Find where the given text appears and provide that cell's center as (X, Y) coordinate. 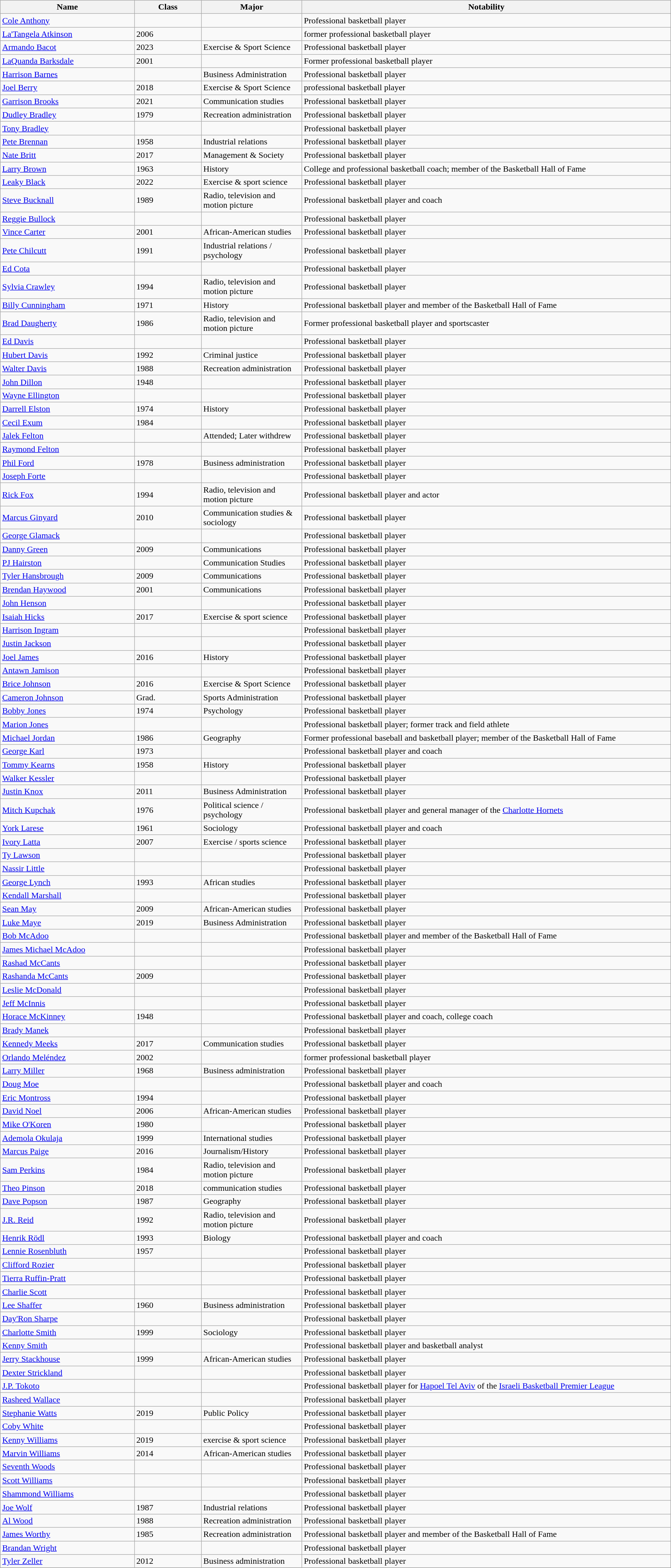
PJ Hairston (67, 563)
Harrison Ingram (67, 630)
Lee Shaffer (67, 1305)
Justin Jackson (67, 643)
Sean May (67, 909)
Ed Cota (67, 269)
Harrison Barnes (67, 74)
Sylvia Crawley (67, 287)
Marcus Paige (67, 1151)
Kennedy Meeks (67, 1044)
Kendall Marshall (67, 896)
College and professional basketball coach; member of the Basketball Hall of Fame (486, 169)
1957 (168, 1251)
1973 (168, 751)
1991 (168, 251)
John Dillon (67, 382)
Pete Chilcutt (67, 251)
exercise & sport science (252, 1440)
Bob McAdoo (67, 936)
John Henson (67, 603)
2007 (168, 842)
Coby White (67, 1426)
James Worthy (67, 1534)
Nate Britt (67, 155)
Charlotte Smith (67, 1332)
Kenny Smith (67, 1346)
La'Tangela Atkinson (67, 34)
1968 (168, 1070)
Jalek Felton (67, 436)
Major (252, 7)
Joel Berry (67, 88)
J.R. Reid (67, 1219)
Attended; Later withdrew (252, 436)
Steve Bucknall (67, 200)
Brendan Haywood (67, 590)
Justin Knox (67, 792)
Clifford Rozier (67, 1265)
J.P. Tokoto (67, 1386)
George Karl (67, 751)
Notability (486, 7)
Walker Kessler (67, 778)
African studies (252, 882)
Marcus Ginyard (67, 517)
Cecil Exum (67, 422)
Billy Cunningham (67, 305)
Biology (252, 1238)
Cole Anthony (67, 21)
Theo Pinson (67, 1188)
Professional basketball player and general manager of the Charlotte Hornets (486, 810)
Brandan Wright (67, 1547)
Tyler Zeller (67, 1561)
Tony Bradley (67, 128)
George Glamack (67, 536)
Leslie McDonald (67, 990)
Professional basketball player for Hapoel Tel Aviv of the Israeli Basketball Premier League (486, 1386)
Charlie Scott (67, 1292)
International studies (252, 1138)
Bobby Jones (67, 711)
George Lynch (67, 882)
Psychology (252, 711)
1961 (168, 828)
Professional basketball player; former track and field athlete (486, 724)
Exercise / sports science (252, 842)
Armando Bacot (67, 47)
Professional basketball player and actor (486, 495)
Dexter Strickland (67, 1373)
Henrik Rödl (67, 1238)
1980 (168, 1125)
York Larese (67, 828)
Stephanie Watts (67, 1413)
Joseph Forte (67, 476)
Rick Fox (67, 495)
1978 (168, 463)
Horace McKinney (67, 1017)
Ed Davis (67, 341)
Reggie Bullock (67, 219)
Orlando Meléndez (67, 1057)
Grad. (168, 697)
Criminal justice (252, 355)
1989 (168, 200)
Seventh Woods (67, 1467)
Class (168, 7)
Joe Wolf (67, 1507)
Industrial relations / psychology (252, 251)
Jeff McInnis (67, 1003)
1976 (168, 810)
Rashad McCants (67, 963)
Marion Jones (67, 724)
Tierra Ruffin-Pratt (67, 1278)
Tommy Kearns (67, 765)
Raymond Felton (67, 449)
Communication Studies (252, 563)
Joel James (67, 657)
LaQuanda Barksdale (67, 61)
Antawn Jamison (67, 671)
Name (67, 7)
Al Wood (67, 1521)
Rasheed Wallace (67, 1400)
Public Policy (252, 1413)
Marvin Williams (67, 1453)
Larry Brown (67, 169)
2010 (168, 517)
Brice Johnson (67, 684)
Garrison Brooks (67, 101)
Professional basketball player and basketball analyst (486, 1346)
Dave Popson (67, 1201)
Michael Jordan (67, 738)
Sports Administration (252, 697)
2012 (168, 1561)
Walter Davis (67, 368)
Cameron Johnson (67, 697)
David Noel (67, 1111)
Professional basketball player and coach, college coach (486, 1017)
Mike O'Koren (67, 1125)
1963 (168, 169)
Jerry Stackhouse (67, 1359)
Ty Lawson (67, 855)
Pete Brennan (67, 142)
2011 (168, 792)
1960 (168, 1305)
Kenny Williams (67, 1440)
Former professional baseball and basketball player; member of the Basketball Hall of Fame (486, 738)
2002 (168, 1057)
1971 (168, 305)
Wayne Ellington (67, 395)
Luke Maye (67, 923)
Lennie Rosenbluth (67, 1251)
Former professional basketball player (486, 61)
Doug Moe (67, 1084)
Dudley Bradley (67, 115)
Brad Daugherty (67, 323)
Journalism/History (252, 1151)
professional basketball player (486, 88)
Scott Williams (67, 1480)
Phil Ford (67, 463)
Management & Society (252, 155)
Larry Miller (67, 1070)
Former professional basketball player and sportscaster (486, 323)
2014 (168, 1453)
Darrell Elston (67, 409)
Hubert Davis (67, 355)
Rashanda McCants (67, 976)
Day'Ron Sharpe (67, 1319)
2022 (168, 182)
Shammond Williams (67, 1494)
Nassir Little (67, 868)
1979 (168, 115)
Tyler Hansbrough (67, 576)
Vince Carter (67, 232)
Ademola Okulaja (67, 1138)
Eric Montross (67, 1097)
Communication studies & sociology (252, 517)
Danny Green (67, 549)
Leaky Black (67, 182)
Brady Manek (67, 1030)
James Michael McAdoo (67, 949)
communication studies (252, 1188)
Political science / psychology (252, 810)
2023 (168, 47)
Ivory Latta (67, 842)
2021 (168, 101)
Isaiah Hicks (67, 616)
Sam Perkins (67, 1170)
Mitch Kupchak (67, 810)
1985 (168, 1534)
